Detect which cell encompasses the target text, then output its [X, Y] center coordinate. 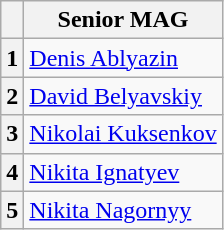
David Belyavskiy [123, 96]
2 [12, 96]
Nikita Nagornyy [123, 210]
5 [12, 210]
Senior MAG [123, 20]
4 [12, 172]
Nikita Ignatyev [123, 172]
1 [12, 58]
3 [12, 134]
Nikolai Kuksenkov [123, 134]
Denis Ablyazin [123, 58]
